Search for the cell housing the specified text and yield its (x, y) center coordinate. 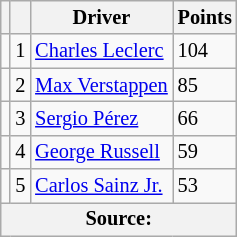
Driver (101, 17)
3 (20, 118)
66 (205, 118)
85 (205, 85)
Max Verstappen (101, 85)
Carlos Sainz Jr. (101, 186)
2 (20, 85)
104 (205, 51)
Points (205, 17)
Sergio Pérez (101, 118)
1 (20, 51)
5 (20, 186)
59 (205, 152)
George Russell (101, 152)
Charles Leclerc (101, 51)
Source: (119, 219)
4 (20, 152)
53 (205, 186)
